Search for the cell housing the specified text and yield its (X, Y) center coordinate. 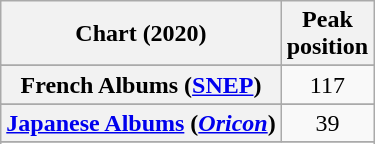
Chart (2020) (141, 34)
Japanese Albums (Oricon) (141, 123)
French Albums (SNEP) (141, 85)
Peakposition (327, 34)
39 (327, 123)
117 (327, 85)
